Determine the (x, y) coordinate at the center of the cell enclosing the given text.  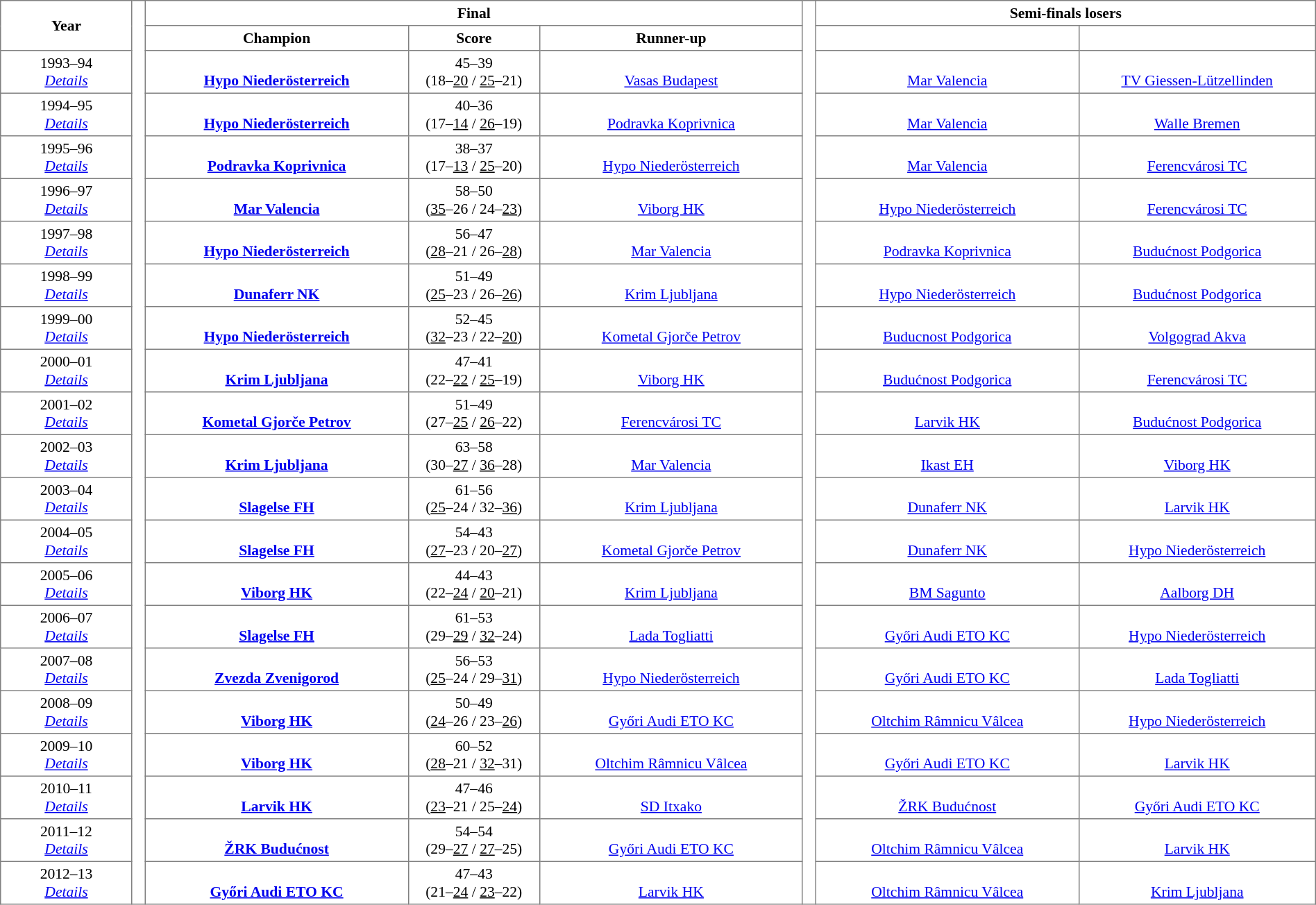
2009–10Details (67, 755)
2002–03Details (67, 456)
54–54 (29–27 / 27–25) (473, 840)
38–37 (17–13 / 25–20) (473, 158)
2006–07Details (67, 627)
2003–04Details (67, 499)
60–52 (28–21 / 32–31) (473, 755)
Runner-up (670, 38)
47–46 (23–21 / 25–24) (473, 797)
TV Giessen-Lützellinden (1197, 72)
2011–12Details (67, 840)
56–47 (28–21 / 26–28) (473, 243)
47–43 (21–24 / 23–22) (473, 883)
51–49 (25–23 / 26–26) (473, 285)
1996–97Details (67, 200)
1998–99Details (67, 285)
Ikast EH (947, 456)
40–36 (17–14 / 26–19) (473, 115)
2004–05Details (67, 541)
Volgograd Akva (1197, 328)
52–45 (32–23 / 22–20) (473, 328)
58–50 (35–26 / 24–23) (473, 200)
Vasas Budapest (670, 72)
2010–11Details (67, 797)
2005–06Details (67, 584)
Final (473, 13)
1994–95Details (67, 115)
45–39 (18–20 / 25–21) (473, 72)
Champion (276, 38)
51–49 (27–25 / 26–22) (473, 414)
1997–98Details (67, 243)
56–53 (25–24 / 29–31) (473, 670)
2000–01Details (67, 371)
SD Itxako (670, 797)
2012–13Details (67, 883)
2008–09Details (67, 712)
2001–02Details (67, 414)
1999–00Details (67, 328)
63–58 (30–27 / 36–28) (473, 456)
Year (67, 26)
BM Sagunto (947, 584)
61–56 (25–24 / 32–36) (473, 499)
1995–96Details (67, 158)
50–49 (24–26 / 23–26) (473, 712)
Zvezda Zvenigorod (276, 670)
Aalborg DH (1197, 584)
47–41 (22–22 / 25–19) (473, 371)
54–43 (27–23 / 20–27) (473, 541)
2007–08Details (67, 670)
1993–94Details (67, 72)
Walle Bremen (1197, 115)
Score (473, 38)
61–53 (29–29 / 32–24) (473, 627)
Buducnost Podgorica (947, 328)
Semi-finals losers (1065, 13)
44–43 (22–24 / 20–21) (473, 584)
